Return the (X, Y) coordinate for the center point of the cell that contains the specified text.  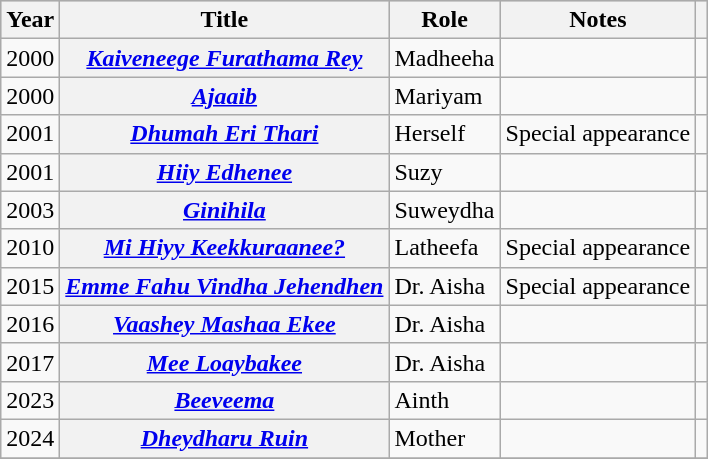
2024 (30, 438)
Mariyam (444, 96)
Mee Loaybakee (224, 362)
Beeveema (224, 400)
Ajaaib (224, 96)
Suzy (444, 172)
Vaashey Mashaa Ekee (224, 324)
2023 (30, 400)
Herself (444, 134)
Madheeha (444, 58)
Dheydharu Ruin (224, 438)
2017 (30, 362)
Notes (598, 20)
Dhumah Eri Thari (224, 134)
Latheefa (444, 248)
Role (444, 20)
Mi Hiyy Keekkuraanee? (224, 248)
2015 (30, 286)
Title (224, 20)
Hiiy Edhenee (224, 172)
2003 (30, 210)
2016 (30, 324)
2010 (30, 248)
Year (30, 20)
Emme Fahu Vindha Jehendhen (224, 286)
Mother (444, 438)
Ainth (444, 400)
Kaiveneege Furathama Rey (224, 58)
Ginihila (224, 210)
Suweydha (444, 210)
